Scan for the cell matching the given text and deliver its (X, Y) coordinate at center. 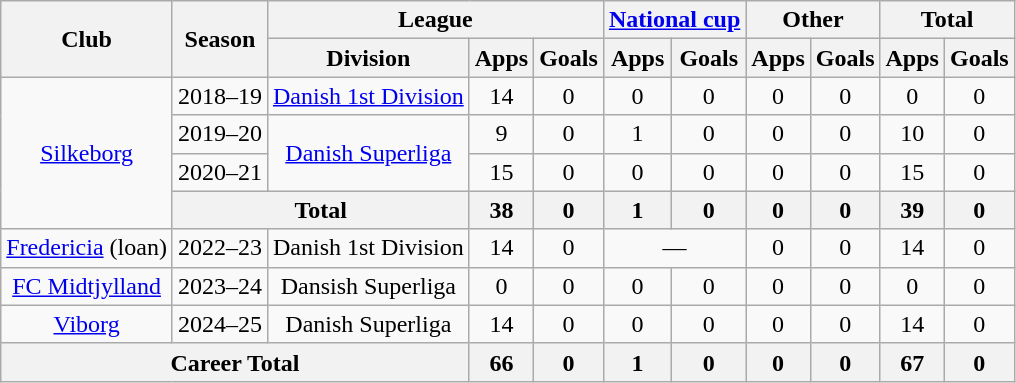
10 (912, 134)
Other (813, 20)
Season (220, 39)
Career Total (235, 362)
38 (501, 210)
— (674, 248)
9 (501, 134)
Club (87, 39)
2020–21 (220, 172)
2019–20 (220, 134)
2018–19 (220, 96)
2024–25 (220, 324)
Viborg (87, 324)
2023–24 (220, 286)
39 (912, 210)
FC Midtjylland (87, 286)
67 (912, 362)
National cup (674, 20)
Dansish Superliga (368, 286)
2022–23 (220, 248)
66 (501, 362)
League (435, 20)
Division (368, 58)
Silkeborg (87, 153)
Fredericia (loan) (87, 248)
